Pinpoint the cell where the given text exists, returning its [X, Y] midpoint coordinate. 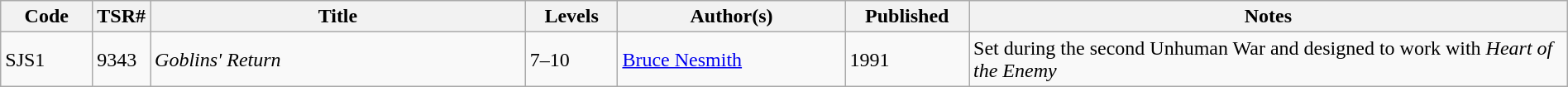
Notes [1269, 17]
7–10 [571, 60]
TSR# [122, 17]
SJS1 [46, 60]
Code [46, 17]
Goblins' Return [338, 60]
Title [338, 17]
9343 [122, 60]
1991 [906, 60]
Set during the second Unhuman War and designed to work with Heart of the Enemy [1269, 60]
Levels [571, 17]
Author(s) [731, 17]
Bruce Nesmith [731, 60]
Published [906, 17]
